Find where the given text appears and provide that cell's center as [x, y] coordinate. 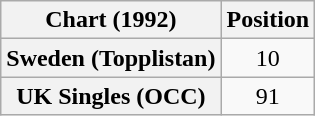
UK Singles (OCC) [111, 96]
Chart (1992) [111, 20]
10 [268, 58]
91 [268, 96]
Sweden (Topplistan) [111, 58]
Position [268, 20]
